Locate the cell with the specified text and output its (x, y) center coordinate. 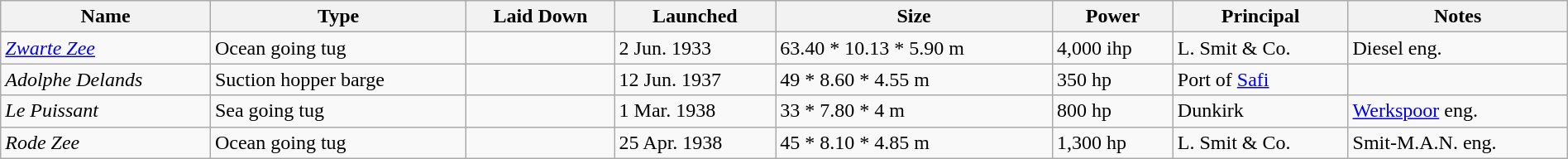
Name (106, 17)
33 * 7.80 * 4 m (915, 111)
Type (337, 17)
Principal (1260, 17)
800 hp (1113, 111)
45 * 8.10 * 4.85 m (915, 142)
1 Mar. 1938 (695, 111)
Rode Zee (106, 142)
12 Jun. 1937 (695, 79)
Notes (1457, 17)
Suction hopper barge (337, 79)
Launched (695, 17)
Diesel eng. (1457, 48)
Dunkirk (1260, 111)
2 Jun. 1933 (695, 48)
Power (1113, 17)
25 Apr. 1938 (695, 142)
Size (915, 17)
Werkspoor eng. (1457, 111)
Zwarte Zee (106, 48)
49 * 8.60 * 4.55 m (915, 79)
1,300 hp (1113, 142)
Le Puissant (106, 111)
63.40 * 10.13 * 5.90 m (915, 48)
Sea going tug (337, 111)
Laid Down (541, 17)
Port of Safi (1260, 79)
4,000 ihp (1113, 48)
Smit-M.A.N. eng. (1457, 142)
350 hp (1113, 79)
Adolphe Delands (106, 79)
